For the text-containing cell, return its midpoint in [x, y] coordinate format. 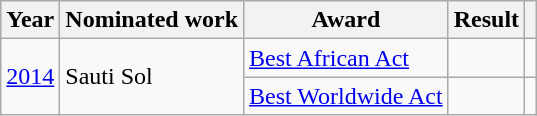
Best Worldwide Act [346, 96]
Result [486, 20]
2014 [30, 77]
Award [346, 20]
Best African Act [346, 58]
Sauti Sol [152, 77]
Nominated work [152, 20]
Year [30, 20]
